Capture the cell that displays the provided text and extract its (x, y) central coordinate. 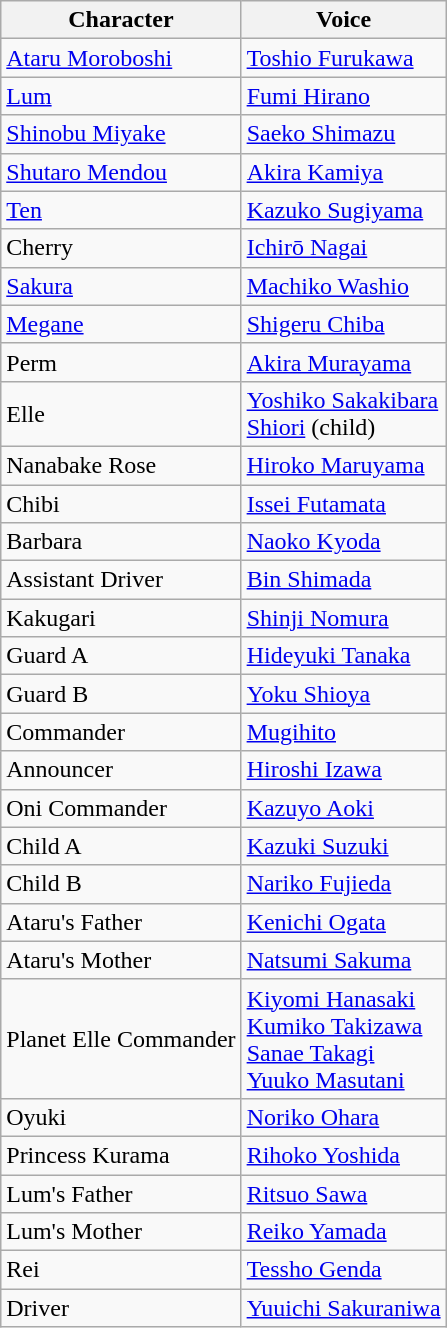
Lum (121, 96)
Bin Shimada (344, 580)
Kazuki Suzuki (344, 846)
Rihoko Yoshida (344, 1155)
Kiyomi HanasakiKumiko TakizawaSanae TakagiYuuko Masutani (344, 1038)
Yuuichi Sakuraniwa (344, 1308)
Ichirō Nagai (344, 248)
Saeko Shimazu (344, 134)
Child B (121, 884)
Rei (121, 1270)
Fumi Hirano (344, 96)
Announcer (121, 770)
Oyuki (121, 1117)
Ritsuo Sawa (344, 1193)
Planet Elle Commander (121, 1038)
Chibi (121, 503)
Shinobu Miyake (121, 134)
Ten (121, 210)
Commander (121, 732)
Yoshiko SakakibaraShiori (child) (344, 414)
Guard A (121, 656)
Hiroshi Izawa (344, 770)
Child A (121, 846)
Ataru's Mother (121, 960)
Character (121, 20)
Natsumi Sakuma (344, 960)
Elle (121, 414)
Reiko Yamada (344, 1232)
Yoku Shioya (344, 694)
Nanabake Rose (121, 465)
Toshio Furukawa (344, 58)
Ataru Moroboshi (121, 58)
Lum's Father (121, 1193)
Lum's Mother (121, 1232)
Kazuko Sugiyama (344, 210)
Voice (344, 20)
Princess Kurama (121, 1155)
Hiroko Maruyama (344, 465)
Sakura (121, 286)
Megane (121, 324)
Hideyuki Tanaka (344, 656)
Noriko Ohara (344, 1117)
Perm (121, 362)
Issei Futamata (344, 503)
Driver (121, 1308)
Akira Kamiya (344, 172)
Barbara (121, 542)
Tessho Genda (344, 1270)
Assistant Driver (121, 580)
Nariko Fujieda (344, 884)
Shigeru Chiba (344, 324)
Guard B (121, 694)
Cherry (121, 248)
Machiko Washio (344, 286)
Shinji Nomura (344, 618)
Akira Murayama (344, 362)
Naoko Kyoda (344, 542)
Kenichi Ogata (344, 922)
Kazuyo Aoki (344, 808)
Ataru's Father (121, 922)
Oni Commander (121, 808)
Shutaro Mendou (121, 172)
Kakugari (121, 618)
Mugihito (344, 732)
